For the text-containing cell, return its midpoint in (x, y) coordinate format. 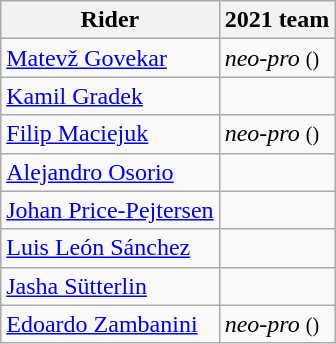
Jasha Sütterlin (110, 286)
Alejandro Osorio (110, 172)
Matevž Govekar (110, 58)
2021 team (277, 20)
Luis León Sánchez (110, 248)
Rider (110, 20)
Kamil Gradek (110, 96)
Edoardo Zambanini (110, 324)
Filip Maciejuk (110, 134)
Johan Price-Pejtersen (110, 210)
